Locate the cell with the specified text and output its (x, y) center coordinate. 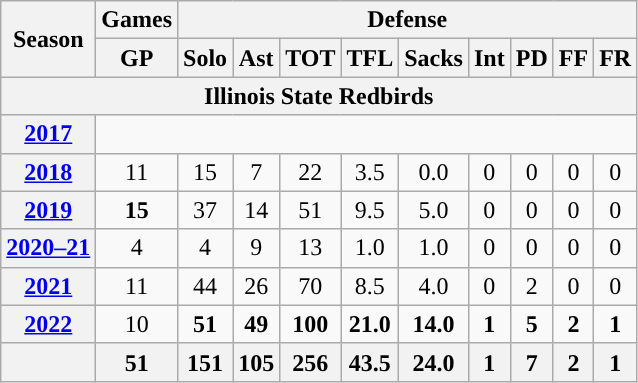
2017 (48, 134)
9 (256, 248)
GP (137, 58)
FR (616, 58)
TFL (370, 58)
Illinois State Redbirds (319, 96)
Games (137, 20)
24.0 (434, 362)
14.0 (434, 324)
Defense (408, 20)
Ast (256, 58)
0.0 (434, 172)
256 (310, 362)
10 (137, 324)
PD (532, 58)
5 (532, 324)
2021 (48, 286)
Season (48, 39)
Solo (206, 58)
22 (310, 172)
4.0 (434, 286)
2018 (48, 172)
44 (206, 286)
Int (489, 58)
105 (256, 362)
Sacks (434, 58)
2020–21 (48, 248)
FF (573, 58)
13 (310, 248)
21.0 (370, 324)
9.5 (370, 210)
3.5 (370, 172)
100 (310, 324)
43.5 (370, 362)
70 (310, 286)
26 (256, 286)
14 (256, 210)
8.5 (370, 286)
5.0 (434, 210)
49 (256, 324)
2019 (48, 210)
TOT (310, 58)
37 (206, 210)
2022 (48, 324)
151 (206, 362)
